Capture the cell that displays the provided text and extract its [x, y] central coordinate. 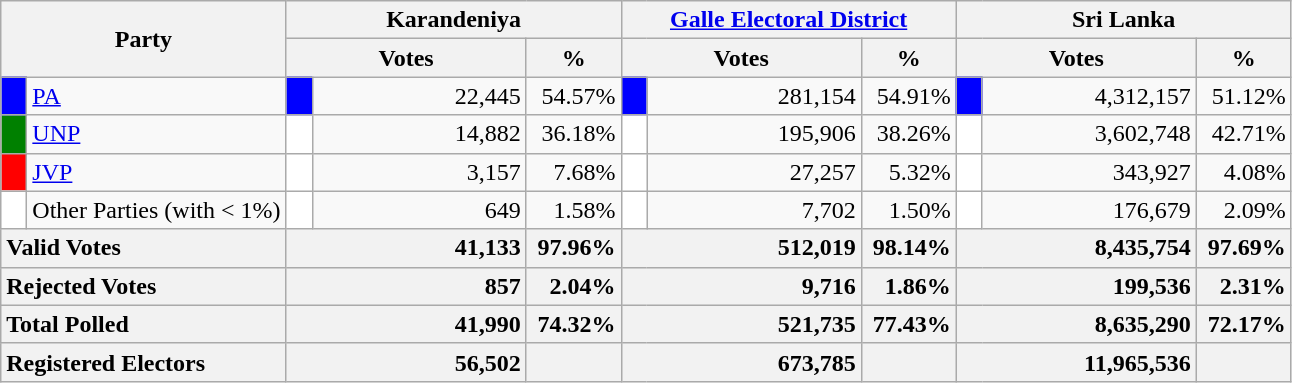
11,965,536 [1076, 362]
2.09% [1244, 210]
8,635,290 [1076, 324]
3,602,748 [1089, 134]
176,679 [1089, 210]
98.14% [908, 248]
14,882 [419, 134]
JVP [156, 172]
3,157 [419, 172]
Karandeniya [454, 20]
38.26% [908, 134]
56,502 [406, 362]
7,702 [754, 210]
199,536 [1076, 286]
Registered Electors [144, 362]
36.18% [574, 134]
857 [406, 286]
343,927 [1089, 172]
2.04% [574, 286]
27,257 [754, 172]
4,312,157 [1089, 96]
Sri Lanka [1124, 20]
4.08% [1244, 172]
9,716 [741, 286]
7.68% [574, 172]
521,735 [741, 324]
195,906 [754, 134]
281,154 [754, 96]
Galle Electoral District [788, 20]
649 [419, 210]
1.86% [908, 286]
Other Parties (with < 1%) [156, 210]
97.69% [1244, 248]
41,990 [406, 324]
74.32% [574, 324]
97.96% [574, 248]
54.57% [574, 96]
42.71% [1244, 134]
72.17% [1244, 324]
1.50% [908, 210]
673,785 [741, 362]
Rejected Votes [144, 286]
22,445 [419, 96]
UNP [156, 134]
8,435,754 [1076, 248]
Party [144, 39]
5.32% [908, 172]
Valid Votes [144, 248]
PA [156, 96]
512,019 [741, 248]
51.12% [1244, 96]
2.31% [1244, 286]
77.43% [908, 324]
1.58% [574, 210]
41,133 [406, 248]
54.91% [908, 96]
Total Polled [144, 324]
